Search for the cell housing the specified text and yield its (x, y) center coordinate. 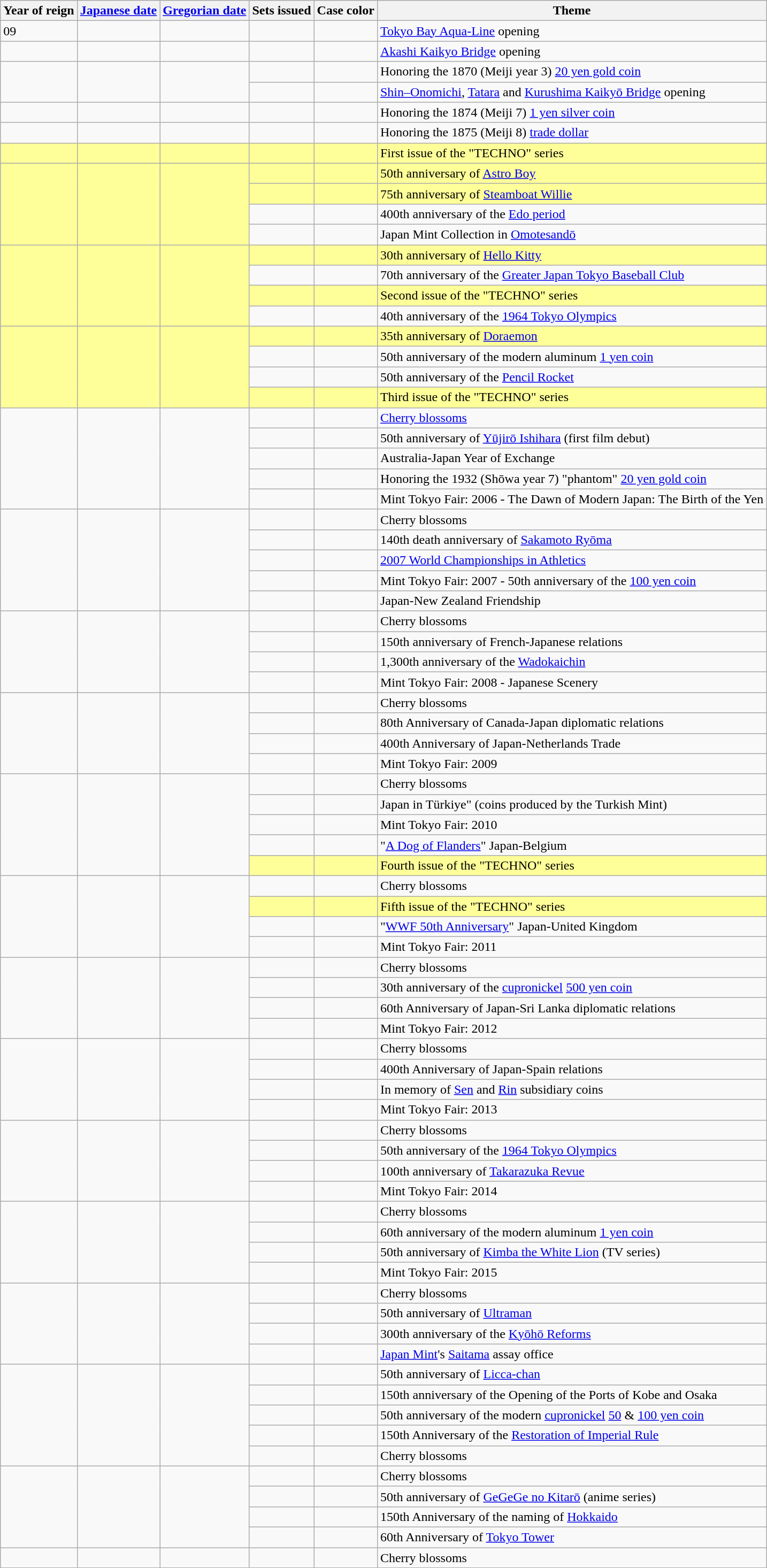
Gregorian date (204, 11)
150th anniversary of French-Japanese relations (571, 642)
"A Dog of Flanders" Japan-Belgium (571, 845)
400th Anniversary of Japan-Spain relations (571, 1069)
150th anniversary of the Opening of the Ports of Kobe and Osaka (571, 1395)
40th anniversary of the 1964 Tokyo Olympics (571, 316)
Mint Tokyo Fair: 2007 - 50th anniversary of the 100 yen coin (571, 580)
Japan-New Zealand Friendship (571, 601)
Case color (346, 11)
150th Anniversary of the Restoration of Imperial Rule (571, 1435)
Third issue of the "TECHNO" series (571, 397)
Mint Tokyo Fair: 2015 (571, 1273)
50th anniversary of the 1964 Tokyo Olympics (571, 1150)
50th anniversary of the modern cupronickel 50 & 100 yen coin (571, 1415)
Fifth issue of the "TECHNO" series (571, 906)
140th death anniversary of Sakamoto Ryōma (571, 540)
Akashi Kaikyo Bridge opening (571, 51)
In memory of Sen and Rin subsidiary coins (571, 1089)
400th anniversary of the Edo period (571, 214)
Honoring the 1932 (Shōwa year 7) "phantom" 20 yen gold coin (571, 479)
Mint Tokyo Fair: 2006 - The Dawn of Modern Japan: The Birth of the Yen (571, 499)
50th anniversary of GeGeGe no Kitarō (anime series) (571, 1496)
09 (39, 31)
400th Anniversary of Japan-Netherlands Trade (571, 743)
Theme (571, 11)
150th Anniversary of the naming of Hokkaido (571, 1517)
100th anniversary of Takarazuka Revue (571, 1171)
Mint Tokyo Fair: 2008 - Japanese Scenery (571, 682)
30th anniversary of Hello Kitty (571, 255)
2007 World Championships in Athletics (571, 560)
Tokyo Bay Aqua-Line opening (571, 31)
Mint Tokyo Fair: 2010 (571, 825)
60th Anniversary of Tokyo Tower (571, 1537)
Fourth issue of the "TECHNO" series (571, 865)
First issue of the "TECHNO" series (571, 153)
60th Anniversary of Japan-Sri Lanka diplomatic relations (571, 1008)
50th anniversary of the modern aluminum 1 yen coin (571, 357)
Mint Tokyo Fair: 2014 (571, 1191)
Honoring the 1870 (Meiji year 3) 20 yen gold coin (571, 72)
50th anniversary of the Pencil Rocket (571, 377)
Honoring the 1875 (Meiji 8) trade dollar (571, 133)
Australia-Japan Year of Exchange (571, 458)
Shin–Onomichi, Tatara and Kurushima Kaikyō Bridge opening (571, 92)
Japan Mint Collection in Omotesandō (571, 234)
1,300th anniversary of the Wadokaichin (571, 662)
300th anniversary of the Kyōhō Reforms (571, 1334)
30th anniversary of the cupronickel 500 yen coin (571, 988)
Mint Tokyo Fair: 2009 (571, 764)
Mint Tokyo Fair: 2012 (571, 1028)
Honoring the 1874 (Meiji 7) 1 yen silver coin (571, 112)
Mint Tokyo Fair: 2011 (571, 947)
Japan in Türkiye" (coins produced by the Turkish Mint) (571, 804)
50th anniversary of Kimba the White Lion (TV series) (571, 1252)
70th anniversary of the Greater Japan Tokyo Baseball Club (571, 275)
75th anniversary of Steamboat Willie (571, 194)
50th anniversary of Licca-chan (571, 1374)
60th anniversary of the modern aluminum 1 yen coin (571, 1232)
Japanese date (118, 11)
Japan Mint's Saitama assay office (571, 1354)
"WWF 50th Anniversary" Japan-United Kingdom (571, 927)
Second issue of the "TECHNO" series (571, 296)
Year of reign (39, 11)
Sets issued (281, 11)
50th anniversary of Yūjirō Ishihara (first film debut) (571, 438)
50th anniversary of Astro Boy (571, 173)
35th anniversary of Doraemon (571, 336)
50th anniversary of Ultraman (571, 1313)
Mint Tokyo Fair: 2013 (571, 1110)
80th Anniversary of Canada-Japan diplomatic relations (571, 723)
